Detect which cell encompasses the target text, then output its [X, Y] center coordinate. 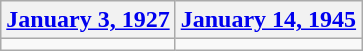
January 3, 1927 [88, 20]
January 14, 1945 [268, 20]
